Return [X, Y] of the center of cell containing provided text 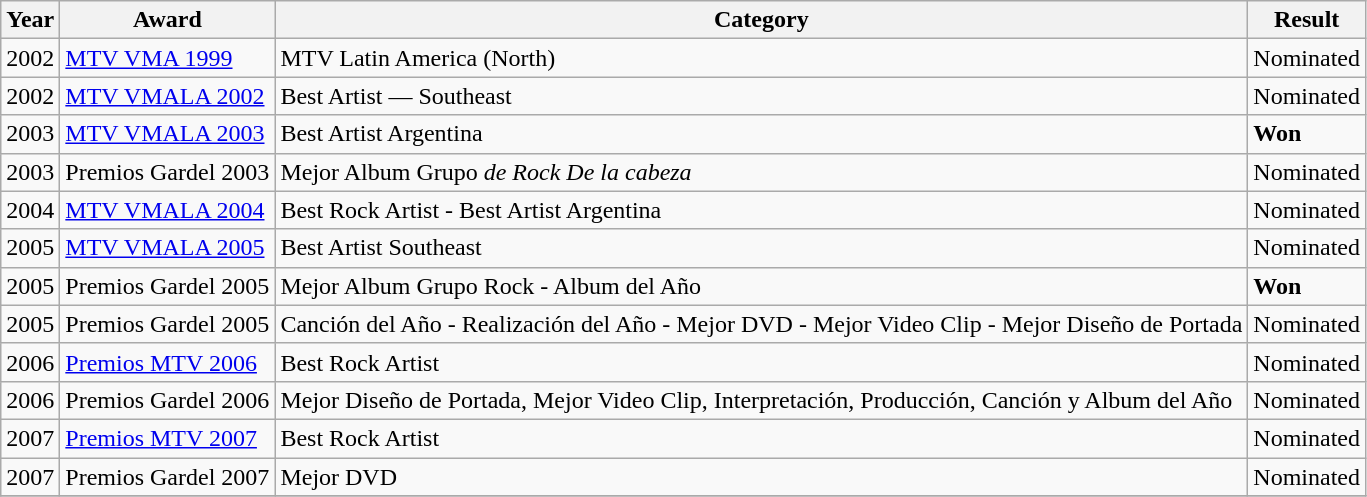
Year [30, 20]
Award [168, 20]
Mejor Album Grupo Rock - Album del Año [762, 286]
Premios MTV 2006 [168, 362]
Best Artist — Southeast [762, 96]
Mejor Album Grupo de Rock De la cabeza [762, 172]
MTV VMALA 2003 [168, 134]
Mejor DVD [762, 477]
Category [762, 20]
Canción del Año - Realización del Año - Mejor DVD - Mejor Video Clip - Mejor Diseño de Portada [762, 324]
Best Artist Southeast [762, 248]
Best Artist Argentina [762, 134]
2004 [30, 210]
Best Rock Artist - Best Artist Argentina [762, 210]
Premios MTV 2007 [168, 438]
MTV VMALA 2004 [168, 210]
Mejor Diseño de Portada, Mejor Video Clip, Interpretación, Producción, Canción y Album del Año [762, 400]
Premios Gardel 2006 [168, 400]
Premios Gardel 2003 [168, 172]
Premios Gardel 2007 [168, 477]
MTV Latin America (North) [762, 58]
MTV VMALA 2005 [168, 248]
MTV VMALA 2002 [168, 96]
Result [1307, 20]
MTV VMA 1999 [168, 58]
